Pinpoint the cell where the given text exists, returning its (x, y) midpoint coordinate. 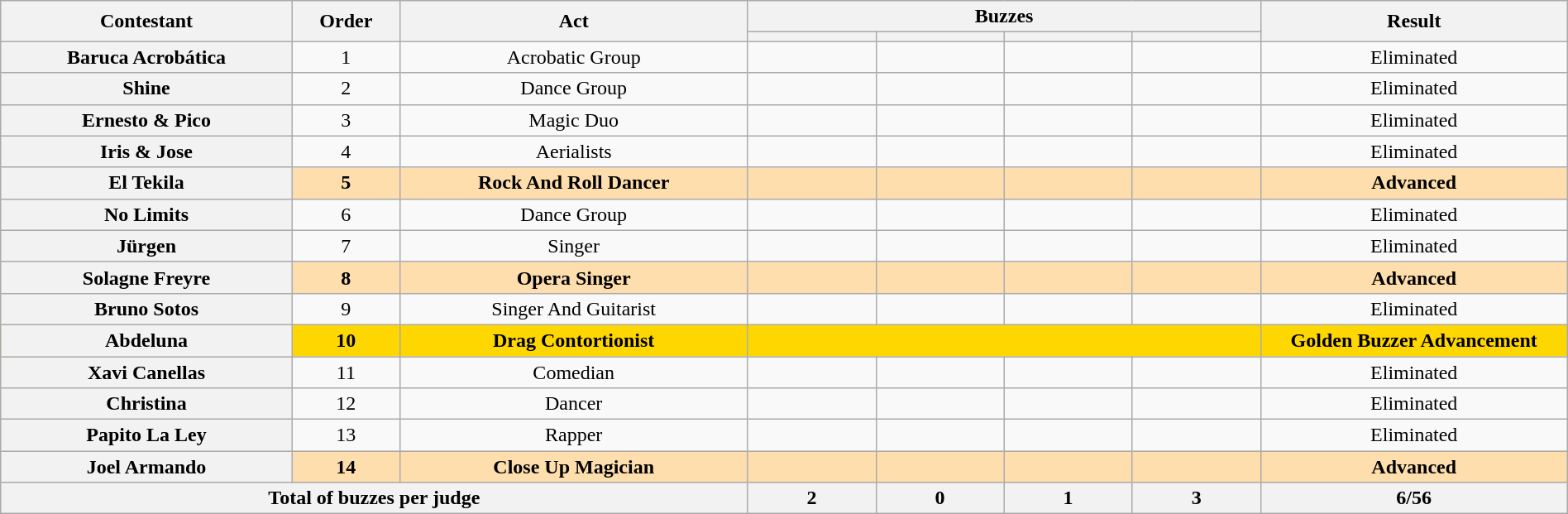
Act (573, 22)
Aerialists (573, 151)
8 (346, 277)
0 (939, 498)
Papito La Ley (147, 435)
Xavi Canellas (147, 372)
Drag Contortionist (573, 340)
Acrobatic Group (573, 57)
Close Up Magician (573, 467)
Buzzes (1004, 17)
Ernesto & Pico (147, 120)
6/56 (1414, 498)
Comedian (573, 372)
Golden Buzzer Advancement (1414, 340)
Result (1414, 22)
12 (346, 404)
6 (346, 214)
Solagne Freyre (147, 277)
Iris & Jose (147, 151)
Contestant (147, 22)
Order (346, 22)
Total of buzzes per judge (374, 498)
Opera Singer (573, 277)
14 (346, 467)
Christina (147, 404)
Singer And Guitarist (573, 309)
El Tekila (147, 183)
Dancer (573, 404)
Rapper (573, 435)
Rock And Roll Dancer (573, 183)
5 (346, 183)
Jürgen (147, 246)
Singer (573, 246)
4 (346, 151)
11 (346, 372)
7 (346, 246)
No Limits (147, 214)
13 (346, 435)
Abdeluna (147, 340)
Magic Duo (573, 120)
Baruca Acrobática (147, 57)
Shine (147, 89)
9 (346, 309)
Joel Armando (147, 467)
Bruno Sotos (147, 309)
10 (346, 340)
